Find where the given text appears and provide that cell's center as [x, y] coordinate. 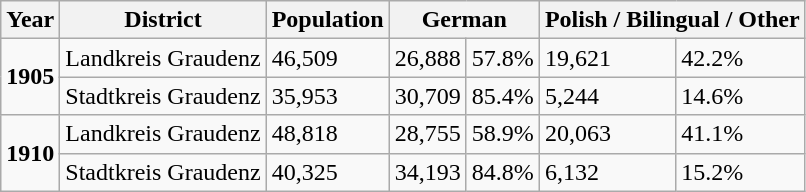
85.4% [502, 96]
42.2% [740, 58]
40,325 [328, 172]
14.6% [740, 96]
6,132 [607, 172]
57.8% [502, 58]
Population [328, 20]
28,755 [428, 134]
84.8% [502, 172]
35,953 [328, 96]
Year [30, 20]
30,709 [428, 96]
1910 [30, 153]
48,818 [328, 134]
26,888 [428, 58]
46,509 [328, 58]
1905 [30, 77]
District [163, 20]
20,063 [607, 134]
15.2% [740, 172]
Polish / Bilingual / Other [672, 20]
5,244 [607, 96]
34,193 [428, 172]
19,621 [607, 58]
58.9% [502, 134]
41.1% [740, 134]
German [464, 20]
